Capture the cell that displays the provided text and extract its (X, Y) central coordinate. 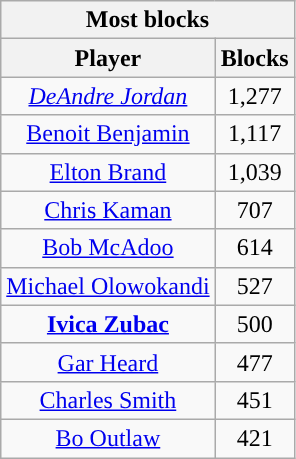
Gar Heard (108, 362)
1,117 (254, 134)
Elton Brand (108, 172)
527 (254, 286)
DeAndre Jordan (108, 96)
Chris Kaman (108, 210)
Bo Outlaw (108, 438)
477 (254, 362)
Blocks (254, 58)
Michael Olowokandi (108, 286)
1,039 (254, 172)
Bob McAdoo (108, 248)
Ivica Zubac (108, 324)
614 (254, 248)
1,277 (254, 96)
Charles Smith (108, 400)
707 (254, 210)
421 (254, 438)
Benoit Benjamin (108, 134)
Player (108, 58)
500 (254, 324)
Most blocks (148, 20)
451 (254, 400)
